Return [X, Y] of the center of cell containing provided text 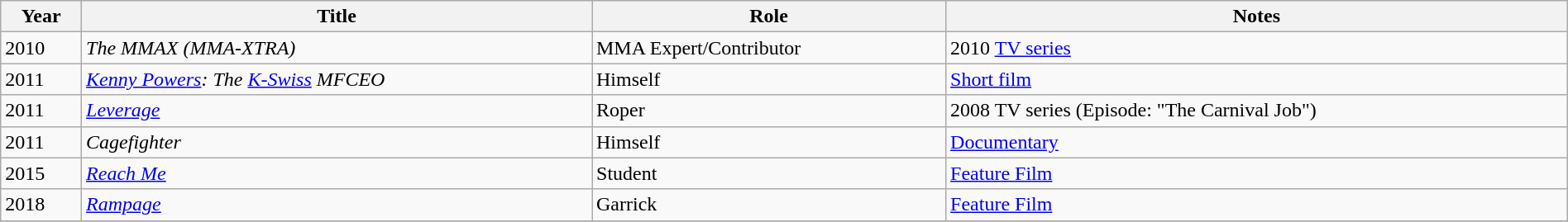
2010 [41, 48]
Role [769, 17]
The MMAX (MMA-XTRA) [337, 48]
Rampage [337, 205]
Roper [769, 111]
2015 [41, 173]
2010 TV series [1257, 48]
Notes [1257, 17]
Kenny Powers: The K-Swiss MFCEO [337, 79]
Short film [1257, 79]
Student [769, 173]
Cagefighter [337, 142]
Reach Me [337, 173]
2018 [41, 205]
MMA Expert/Contributor [769, 48]
2008 TV series (Episode: "The Carnival Job") [1257, 111]
Documentary [1257, 142]
Leverage [337, 111]
Title [337, 17]
Year [41, 17]
Garrick [769, 205]
